Determine the (X, Y) coordinate at the center of the cell enclosing the given text.  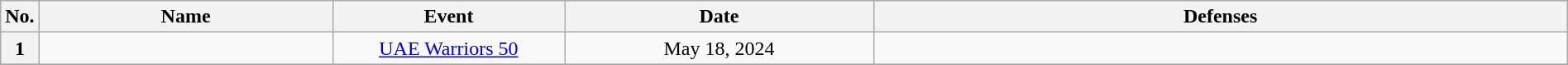
UAE Warriors 50 (448, 48)
Name (185, 17)
No. (20, 17)
May 18, 2024 (719, 48)
Event (448, 17)
Date (719, 17)
Defenses (1221, 17)
1 (20, 48)
